Detect which cell encompasses the target text, then output its (X, Y) center coordinate. 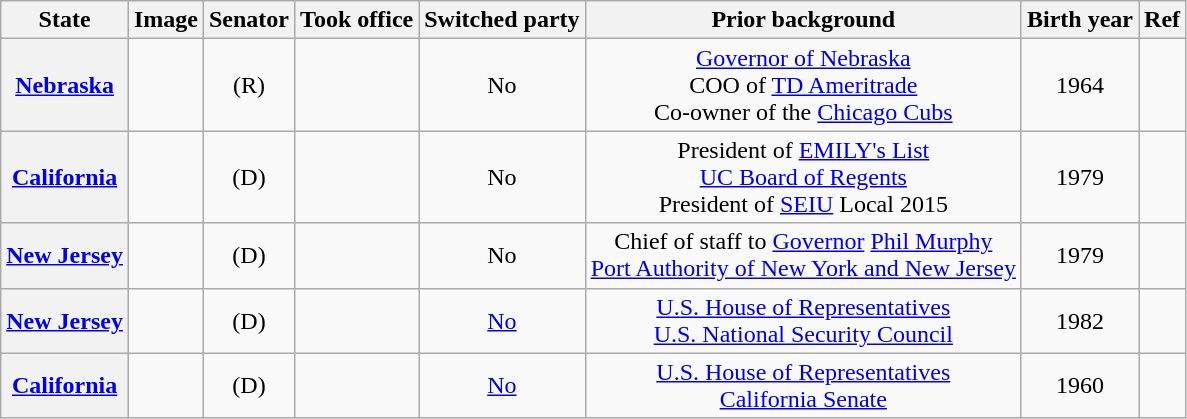
1960 (1080, 386)
U.S. House of RepresentativesCalifornia Senate (803, 386)
President of EMILY's ListUC Board of RegentsPresident of SEIU Local 2015 (803, 177)
Birth year (1080, 20)
Took office (357, 20)
(R) (248, 85)
Switched party (502, 20)
Prior background (803, 20)
1982 (1080, 320)
State (65, 20)
Image (166, 20)
Nebraska (65, 85)
Senator (248, 20)
U.S. House of RepresentativesU.S. National Security Council (803, 320)
Chief of staff to Governor Phil MurphyPort Authority of New York and New Jersey (803, 256)
Governor of NebraskaCOO of TD AmeritradeCo-owner of the Chicago Cubs (803, 85)
Ref (1162, 20)
1964 (1080, 85)
